For the text-containing cell, return its midpoint in [x, y] coordinate format. 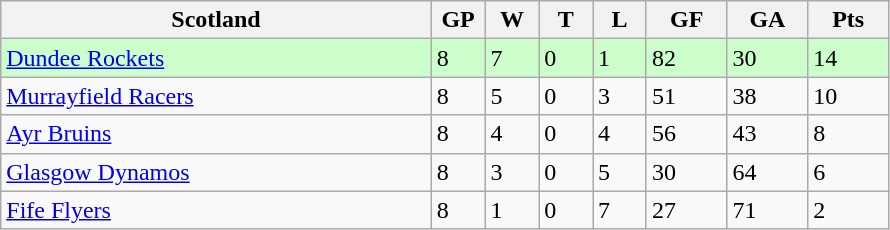
27 [686, 210]
38 [768, 96]
L [620, 20]
10 [848, 96]
Murrayfield Racers [216, 96]
14 [848, 58]
W [512, 20]
71 [768, 210]
82 [686, 58]
6 [848, 172]
GF [686, 20]
64 [768, 172]
51 [686, 96]
Fife Flyers [216, 210]
Pts [848, 20]
Scotland [216, 20]
43 [768, 134]
GP [458, 20]
Ayr Bruins [216, 134]
Dundee Rockets [216, 58]
2 [848, 210]
Glasgow Dynamos [216, 172]
56 [686, 134]
GA [768, 20]
T [566, 20]
